Detect which cell encompasses the target text, then output its [x, y] center coordinate. 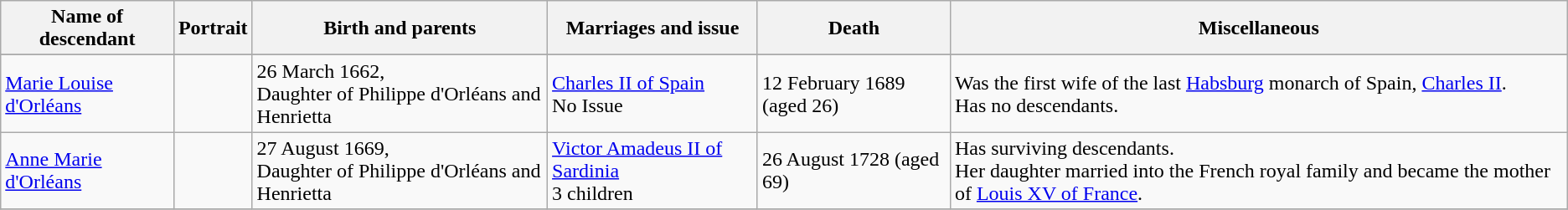
27 August 1669,Daughter of Philippe d'Orléans and Henrietta [400, 171]
26 August 1728 (aged 69) [854, 171]
Marriages and issue [653, 28]
Name of descendant [87, 28]
12 February 1689 (aged 26) [854, 94]
Miscellaneous [1258, 28]
Death [854, 28]
Portrait [213, 28]
Victor Amadeus II of Sardinia3 children [653, 171]
Birth and parents [400, 28]
Has surviving descendants.Her daughter married into the French royal family and became the mother of Louis XV of France. [1258, 171]
Was the first wife of the last Habsburg monarch of Spain, Charles II.Has no descendants. [1258, 94]
Anne Marie d'Orléans [87, 171]
Marie Louise d'Orléans [87, 94]
Charles II of SpainNo Issue [653, 94]
26 March 1662,Daughter of Philippe d'Orléans and Henrietta [400, 94]
